Find where the given text appears and provide that cell's center as (X, Y) coordinate. 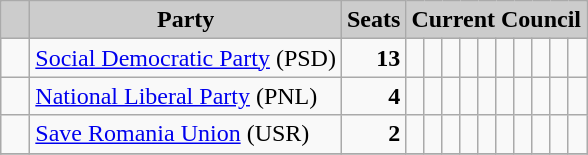
2 (373, 134)
Social Democratic Party (PSD) (186, 58)
Save Romania Union (USR) (186, 134)
Current Council (496, 20)
13 (373, 58)
National Liberal Party (PNL) (186, 96)
4 (373, 96)
Seats (373, 20)
Party (186, 20)
